Capture the cell that displays the provided text and extract its (X, Y) central coordinate. 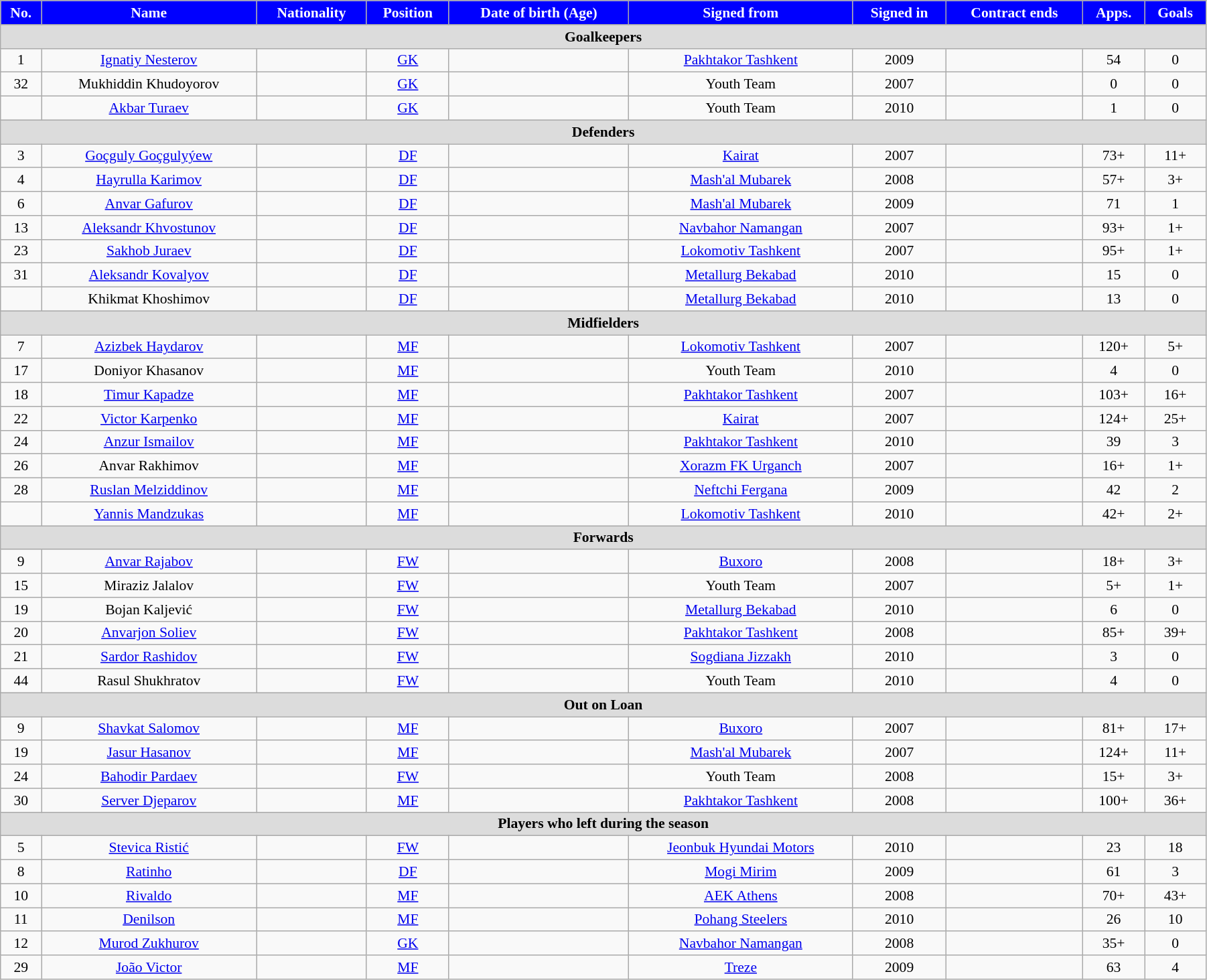
Sogdiana Jizzakh (741, 657)
Anzur Ismailov (149, 442)
73+ (1113, 156)
Anvar Gafurov (149, 204)
17 (21, 371)
30 (21, 800)
Bahodir Pardaev (149, 776)
Out on Loan (603, 705)
17+ (1176, 729)
Date of birth (Age) (539, 13)
Jasur Hasanov (149, 753)
39 (1113, 442)
Midfielders (603, 323)
Treze (741, 967)
Name (149, 13)
Goçguly Goçgulyýew (149, 156)
Goals (1176, 13)
44 (21, 681)
Rivaldo (149, 896)
Anvar Rajabov (149, 562)
Hayrulla Karimov (149, 180)
Anvar Rakhimov (149, 466)
70+ (1113, 896)
Signed in (900, 13)
Goalkeepers (603, 37)
Position (407, 13)
95+ (1113, 251)
Players who left during the season (603, 824)
Shavkat Salomov (149, 729)
Forwards (603, 538)
Mukhiddin Khudoyorov (149, 84)
AEK Athens (741, 896)
Stevica Ristić (149, 848)
32 (21, 84)
29 (21, 967)
Aleksandr Khvostunov (149, 228)
Nationality (312, 13)
12 (21, 944)
7 (21, 347)
81+ (1113, 729)
54 (1113, 60)
18+ (1113, 562)
Pohang Steelers (741, 920)
93+ (1113, 228)
Xorazm FK Urganch (741, 466)
21 (21, 657)
Sakhob Juraev (149, 251)
2 (1176, 490)
Azizbek Haydarov (149, 347)
Server Djeparov (149, 800)
39+ (1176, 633)
Contract ends (1014, 13)
Anvarjon Soliev (149, 633)
Sardor Rashidov (149, 657)
85+ (1113, 633)
8 (21, 872)
Murod Zukhurov (149, 944)
Victor Karpenko (149, 419)
36+ (1176, 800)
2+ (1176, 514)
42 (1113, 490)
28 (21, 490)
Defenders (603, 132)
Ignatiy Nesterov (149, 60)
Jeonbuk Hyundai Motors (741, 848)
No. (21, 13)
103+ (1113, 395)
Khikmat Khoshimov (149, 299)
22 (21, 419)
Akbar Turaev (149, 109)
100+ (1113, 800)
61 (1113, 872)
63 (1113, 967)
15+ (1113, 776)
Aleksandr Kovalyov (149, 275)
71 (1113, 204)
Rasul Shukhratov (149, 681)
Apps. (1113, 13)
Neftchi Fergana (741, 490)
Denilson (149, 920)
Signed from (741, 13)
Mogi Mirim (741, 872)
Ratinho (149, 872)
11 (21, 920)
35+ (1113, 944)
Miraziz Jalalov (149, 585)
20 (21, 633)
25+ (1176, 419)
João Victor (149, 967)
57+ (1113, 180)
5 (21, 848)
31 (21, 275)
43+ (1176, 896)
Ruslan Melziddinov (149, 490)
Doniyor Khasanov (149, 371)
42+ (1113, 514)
Yannis Mandzukas (149, 514)
120+ (1113, 347)
Bojan Kaljević (149, 610)
Timur Kapadze (149, 395)
